Capture the cell that displays the provided text and extract its (X, Y) central coordinate. 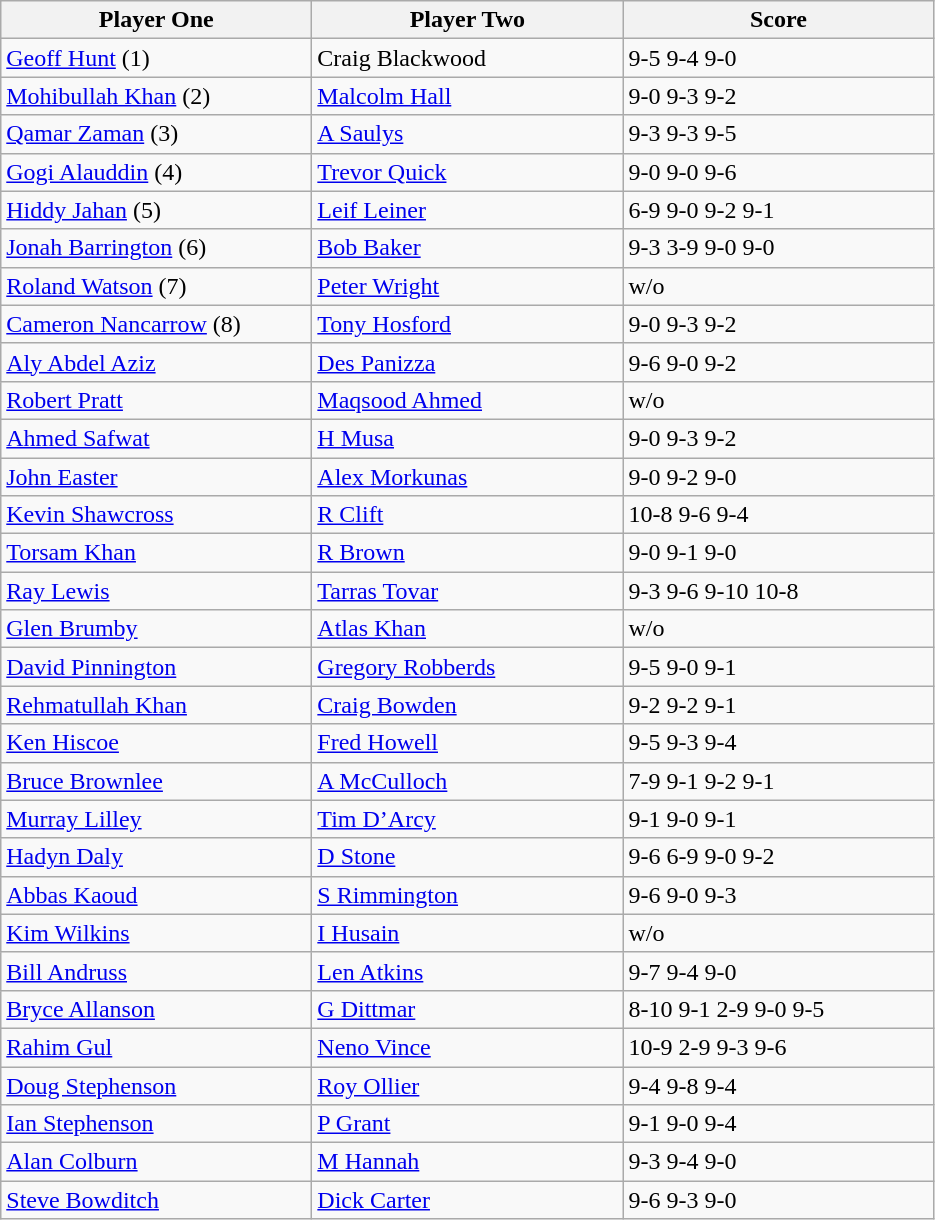
A McCulloch (468, 781)
Trevor Quick (468, 172)
Ian Stephenson (156, 1124)
Player One (156, 20)
Abbas Kaoud (156, 895)
10-8 9-6 9-4 (778, 515)
9-6 9-3 9-0 (778, 1200)
Hiddy Jahan (5) (156, 210)
Jonah Barrington (6) (156, 248)
9-3 3-9 9-0 9-0 (778, 248)
Dick Carter (468, 1200)
9-7 9-4 9-0 (778, 971)
Alan Colburn (156, 1162)
Fred Howell (468, 743)
Bryce Allanson (156, 1009)
Len Atkins (468, 971)
9-1 9-0 9-1 (778, 819)
I Husain (468, 933)
Roy Ollier (468, 1085)
Neno Vince (468, 1047)
Doug Stephenson (156, 1085)
9-3 9-6 9-10 10-8 (778, 591)
A Saulys (468, 134)
Murray Lilley (156, 819)
Malcolm Hall (468, 96)
Ken Hiscoe (156, 743)
Maqsood Ahmed (468, 400)
S Rimmington (468, 895)
Bruce Brownlee (156, 781)
9-0 9-2 9-0 (778, 477)
9-5 9-3 9-4 (778, 743)
Roland Watson (7) (156, 286)
Tony Hosford (468, 324)
Cameron Nancarrow (8) (156, 324)
9-3 9-3 9-5 (778, 134)
Hadyn Daly (156, 857)
Kevin Shawcross (156, 515)
Bob Baker (468, 248)
Alex Morkunas (468, 477)
Craig Bowden (468, 705)
9-6 9-0 9-2 (778, 362)
Score (778, 20)
M Hannah (468, 1162)
Glen Brumby (156, 629)
John Easter (156, 477)
8-10 9-1 2-9 9-0 9-5 (778, 1009)
Des Panizza (468, 362)
Gregory Robberds (468, 667)
P Grant (468, 1124)
Ahmed Safwat (156, 438)
7-9 9-1 9-2 9-1 (778, 781)
Tarras Tovar (468, 591)
Mohibullah Khan (2) (156, 96)
9-0 9-1 9-0 (778, 553)
Leif Leiner (468, 210)
Ray Lewis (156, 591)
Gogi Alauddin (4) (156, 172)
David Pinnington (156, 667)
9-4 9-8 9-4 (778, 1085)
G Dittmar (468, 1009)
Rehmatullah Khan (156, 705)
Kim Wilkins (156, 933)
Rahim Gul (156, 1047)
Torsam Khan (156, 553)
Peter Wright (468, 286)
9-3 9-4 9-0 (778, 1162)
9-5 9-0 9-1 (778, 667)
9-6 9-0 9-3 (778, 895)
Steve Bowditch (156, 1200)
Aly Abdel Aziz (156, 362)
9-1 9-0 9-4 (778, 1124)
9-0 9-0 9-6 (778, 172)
R Brown (468, 553)
9-2 9-2 9-1 (778, 705)
Tim D’Arcy (468, 819)
R Clift (468, 515)
10-9 2-9 9-3 9-6 (778, 1047)
D Stone (468, 857)
Robert Pratt (156, 400)
Player Two (468, 20)
H Musa (468, 438)
9-5 9-4 9-0 (778, 58)
6-9 9-0 9-2 9-1 (778, 210)
Bill Andruss (156, 971)
Qamar Zaman (3) (156, 134)
Atlas Khan (468, 629)
Geoff Hunt (1) (156, 58)
9-6 6-9 9-0 9-2 (778, 857)
Craig Blackwood (468, 58)
